Determine the [x, y] coordinate at the center of the cell enclosing the given text.  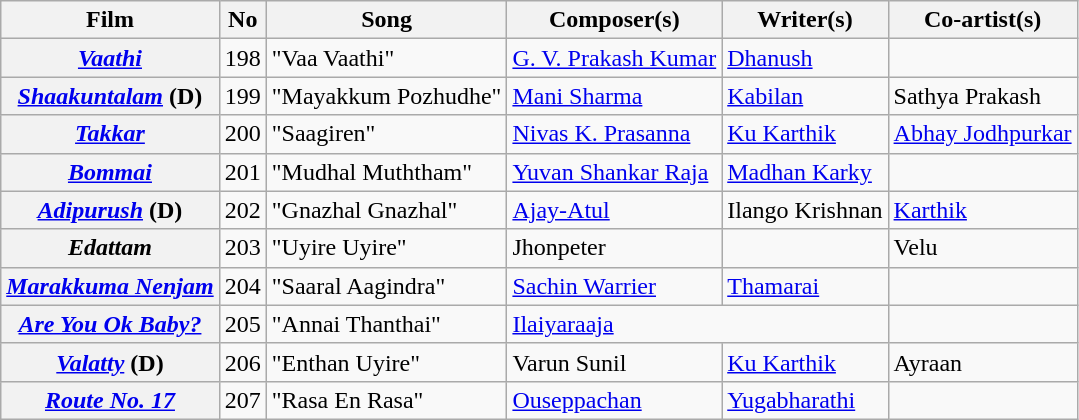
Marakkuma Nenjam [110, 286]
205 [242, 324]
Ouseppachan [614, 400]
Karthik [982, 210]
G. V. Prakash Kumar [614, 58]
203 [242, 248]
Dhanush [805, 58]
204 [242, 286]
Film [110, 20]
200 [242, 134]
"Mayakkum Pozhudhe" [386, 96]
"Annai Thanthai" [386, 324]
Nivas K. Prasanna [614, 134]
"Uyire Uyire" [386, 248]
Varun Sunil [614, 362]
Composer(s) [614, 20]
Ilango Krishnan [805, 210]
Thamarai [805, 286]
206 [242, 362]
Route No. 17 [110, 400]
Shaakuntalam (D) [110, 96]
201 [242, 172]
No [242, 20]
"Saagiren" [386, 134]
Ilaiyaraaja [698, 324]
Yuvan Shankar Raja [614, 172]
Co-artist(s) [982, 20]
"Mudhal Muththam" [386, 172]
Sathya Prakash [982, 96]
"Rasa En Rasa" [386, 400]
Valatty (D) [110, 362]
Jhonpeter [614, 248]
Madhan Karky [805, 172]
Writer(s) [805, 20]
Mani Sharma [614, 96]
198 [242, 58]
Ajay-Atul [614, 210]
Vaathi [110, 58]
Bommai [110, 172]
Yugabharathi [805, 400]
Sachin Warrier [614, 286]
Ayraan [982, 362]
"Vaa Vaathi" [386, 58]
"Enthan Uyire" [386, 362]
Are You Ok Baby? [110, 324]
"Saaral Aagindra" [386, 286]
Velu [982, 248]
Kabilan [805, 96]
"Gnazhal Gnazhal" [386, 210]
Abhay Jodhpurkar [982, 134]
Takkar [110, 134]
Adipurush (D) [110, 210]
207 [242, 400]
202 [242, 210]
199 [242, 96]
Edattam [110, 248]
Song [386, 20]
